Search for the cell housing the specified text and yield its [x, y] center coordinate. 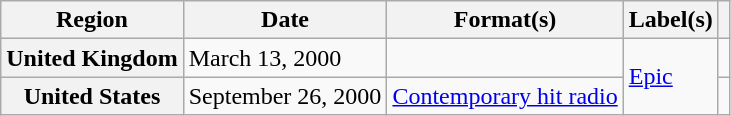
Region [92, 20]
United Kingdom [92, 58]
United States [92, 96]
Epic [670, 77]
Contemporary hit radio [505, 96]
Format(s) [505, 20]
Label(s) [670, 20]
September 26, 2000 [285, 96]
Date [285, 20]
March 13, 2000 [285, 58]
